Determine the [x, y] coordinate at the center of the cell enclosing the given text.  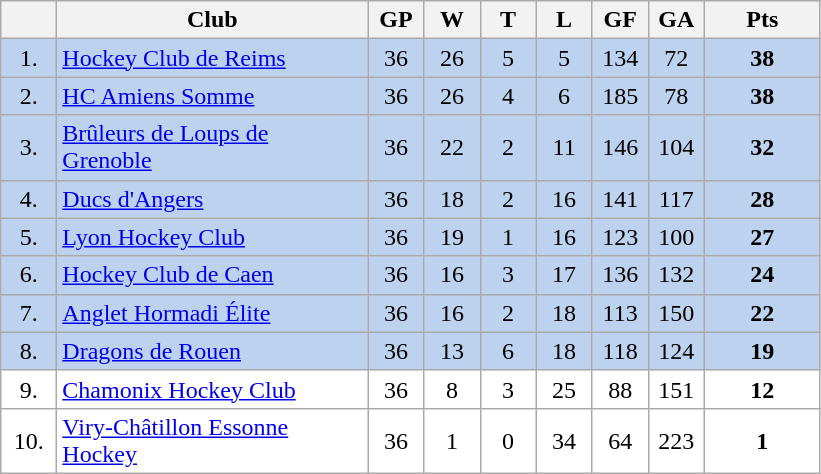
151 [676, 389]
7. [29, 313]
123 [620, 237]
34 [564, 440]
Club [212, 20]
3. [29, 148]
HC Amiens Somme [212, 96]
Brûleurs de Loups de Grenoble [212, 148]
25 [564, 389]
8. [29, 351]
Chamonix Hockey Club [212, 389]
134 [620, 58]
27 [762, 237]
64 [620, 440]
32 [762, 148]
28 [762, 199]
11 [564, 148]
72 [676, 58]
88 [620, 389]
GF [620, 20]
10. [29, 440]
Pts [762, 20]
0 [508, 440]
132 [676, 275]
185 [620, 96]
100 [676, 237]
223 [676, 440]
78 [676, 96]
8 [452, 389]
Lyon Hockey Club [212, 237]
Ducs d'Angers [212, 199]
17 [564, 275]
4 [508, 96]
124 [676, 351]
136 [620, 275]
T [508, 20]
2. [29, 96]
6. [29, 275]
L [564, 20]
150 [676, 313]
12 [762, 389]
104 [676, 148]
118 [620, 351]
Viry-Châtillon Essonne Hockey‎ [212, 440]
117 [676, 199]
141 [620, 199]
13 [452, 351]
Dragons de Rouen [212, 351]
W [452, 20]
24 [762, 275]
Hockey Club de Reims [212, 58]
4. [29, 199]
Anglet Hormadi Élite [212, 313]
GP [396, 20]
113 [620, 313]
5. [29, 237]
Hockey Club de Caen [212, 275]
9. [29, 389]
GA [676, 20]
146 [620, 148]
1. [29, 58]
